Find where the given text appears and provide that cell's center as (X, Y) coordinate. 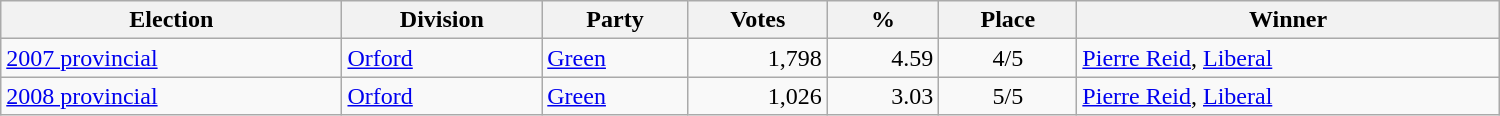
2007 provincial (172, 58)
4/5 (1008, 58)
Votes (758, 20)
3.03 (882, 96)
% (882, 20)
2008 provincial (172, 96)
Party (615, 20)
Winner (1288, 20)
Division (442, 20)
1,798 (758, 58)
1,026 (758, 96)
Election (172, 20)
4.59 (882, 58)
5/5 (1008, 96)
Place (1008, 20)
